Detect which cell encompasses the target text, then output its (x, y) center coordinate. 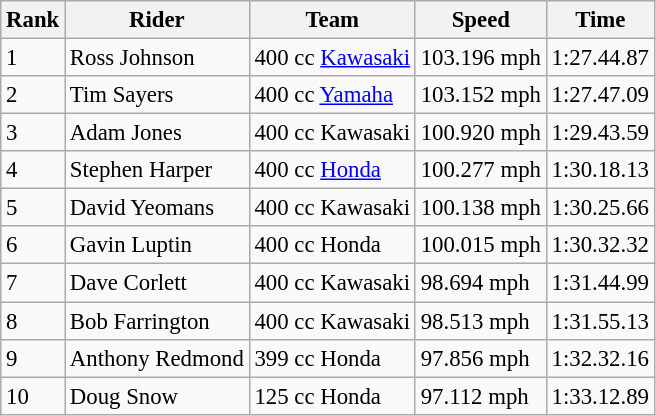
98.513 mph (480, 321)
100.920 mph (480, 133)
Stephen Harper (158, 170)
7 (33, 283)
Dave Corlett (158, 283)
9 (33, 358)
6 (33, 245)
103.196 mph (480, 58)
Team (332, 20)
1:33.12.89 (600, 396)
Rank (33, 20)
400 cc Yamaha (332, 95)
1:31.44.99 (600, 283)
2 (33, 95)
8 (33, 321)
1:32.32.16 (600, 358)
5 (33, 208)
100.277 mph (480, 170)
10 (33, 396)
Adam Jones (158, 133)
125 cc Honda (332, 396)
Tim Sayers (158, 95)
Gavin Luptin (158, 245)
Speed (480, 20)
1:27.44.87 (600, 58)
Time (600, 20)
1:30.32.32 (600, 245)
Doug Snow (158, 396)
1:30.25.66 (600, 208)
1:27.47.09 (600, 95)
1:31.55.13 (600, 321)
1:30.18.13 (600, 170)
97.112 mph (480, 396)
4 (33, 170)
98.694 mph (480, 283)
100.138 mph (480, 208)
1 (33, 58)
97.856 mph (480, 358)
Bob Farrington (158, 321)
Ross Johnson (158, 58)
Rider (158, 20)
100.015 mph (480, 245)
David Yeomans (158, 208)
3 (33, 133)
399 cc Honda (332, 358)
Anthony Redmond (158, 358)
103.152 mph (480, 95)
1:29.43.59 (600, 133)
